Detect which cell encompasses the target text, then output its (X, Y) center coordinate. 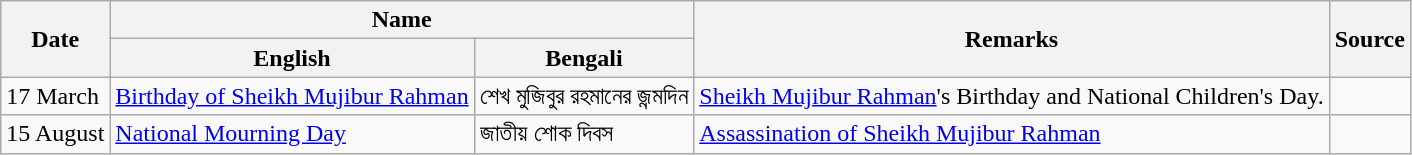
Source (1370, 39)
15 August (56, 134)
National Mourning Day (292, 134)
Remarks (1012, 39)
Bengali (584, 58)
17 March (56, 96)
Sheikh Mujibur Rahman's Birthday and National Children's Day. (1012, 96)
Name (402, 20)
Assassination of Sheikh Mujibur Rahman (1012, 134)
Birthday of Sheikh Mujibur Rahman (292, 96)
শেখ মুজিবুর রহমানের জন্মদিন (584, 96)
English (292, 58)
জাতীয় শোক দিবস (584, 134)
Date (56, 39)
